Detect which cell encompasses the target text, then output its [X, Y] center coordinate. 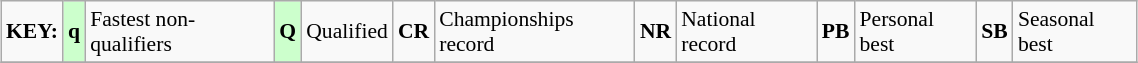
Q [288, 32]
Championships record [534, 32]
National record [746, 32]
PB [836, 32]
Seasonal best [1075, 32]
KEY: [32, 32]
SB [994, 32]
CR [414, 32]
NR [656, 32]
Personal best [916, 32]
Fastest non-qualifiers [180, 32]
Qualified [347, 32]
q [74, 32]
